Pinpoint the cell where the given text exists, returning its (x, y) midpoint coordinate. 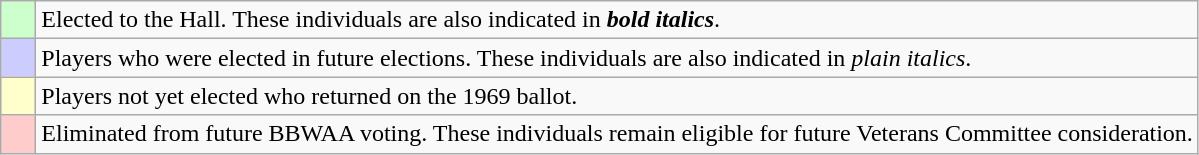
Players who were elected in future elections. These individuals are also indicated in plain italics. (618, 58)
Eliminated from future BBWAA voting. These individuals remain eligible for future Veterans Committee consideration. (618, 134)
Players not yet elected who returned on the 1969 ballot. (618, 96)
Elected to the Hall. These individuals are also indicated in bold italics. (618, 20)
